Locate the cell with the specified text and output its (x, y) center coordinate. 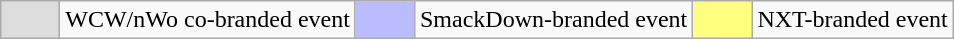
NXT-branded event (852, 20)
SmackDown-branded event (553, 20)
WCW/nWo co-branded event (208, 20)
